Determine the [X, Y] coordinate at the center of the cell enclosing the given text.  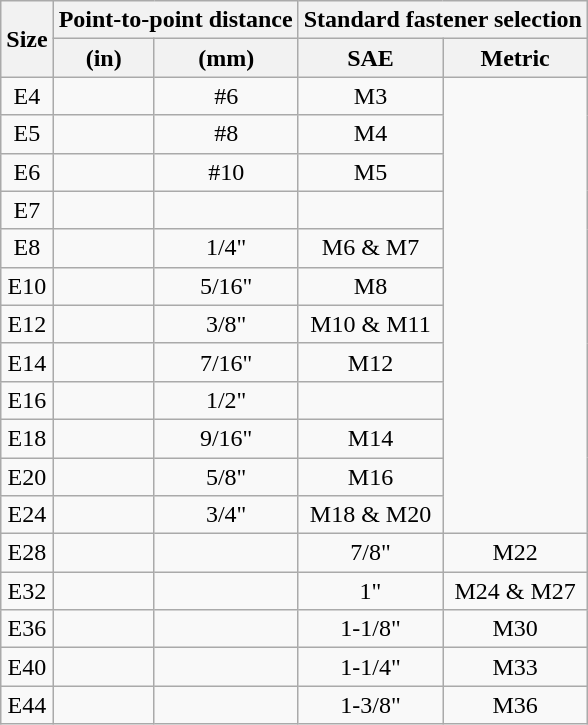
M30 [516, 629]
E40 [27, 667]
7/16" [226, 362]
#10 [226, 172]
5/8" [226, 477]
E32 [27, 591]
E10 [27, 286]
1" [370, 591]
M36 [516, 705]
E28 [27, 553]
E36 [27, 629]
M16 [370, 477]
M6 & M7 [370, 248]
M24 & M27 [516, 591]
1-1/8" [370, 629]
1/4" [226, 248]
E44 [27, 705]
Point-to-point distance [176, 20]
3/8" [226, 324]
M18 & M20 [370, 515]
Size [27, 39]
M8 [370, 286]
M14 [370, 438]
#8 [226, 134]
M22 [516, 553]
E24 [27, 515]
3/4" [226, 515]
M10 & M11 [370, 324]
M3 [370, 96]
M12 [370, 362]
E12 [27, 324]
1/2" [226, 400]
E18 [27, 438]
E14 [27, 362]
E5 [27, 134]
E4 [27, 96]
7/8" [370, 553]
M4 [370, 134]
E7 [27, 210]
#6 [226, 96]
(in) [104, 58]
E6 [27, 172]
1-3/8" [370, 705]
9/16" [226, 438]
E20 [27, 477]
SAE [370, 58]
5/16" [226, 286]
(mm) [226, 58]
E16 [27, 400]
1-1/4" [370, 667]
Standard fastener selection [442, 20]
E8 [27, 248]
Metric [516, 58]
M33 [516, 667]
M5 [370, 172]
